Return [x, y] of the center of cell containing provided text 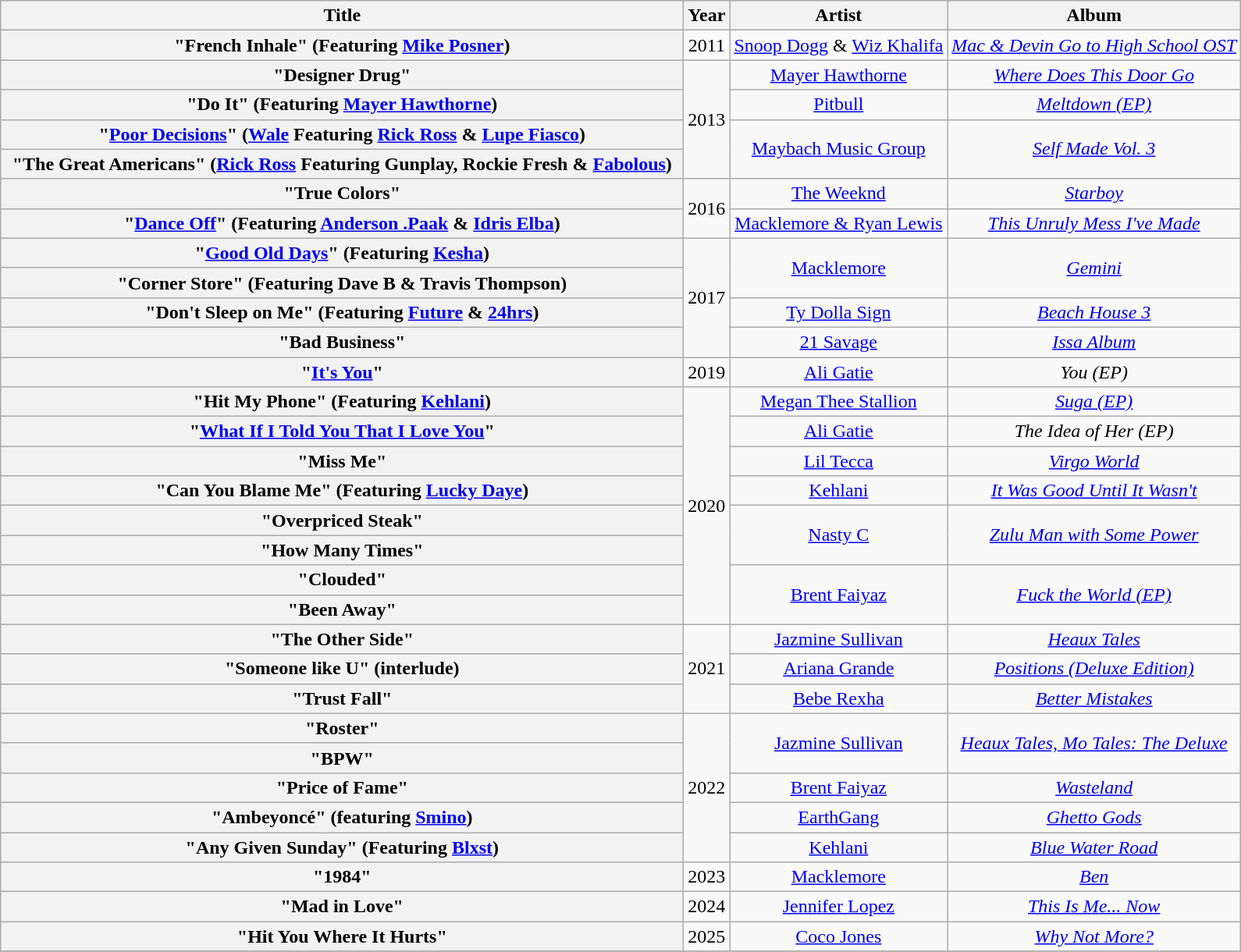
2019 [707, 372]
Ghetto Gods [1094, 817]
Self Made Vol. 3 [1094, 149]
"Dance Off" (Featuring Anderson .Paak & Idris Elba) [342, 223]
"French Inhale" (Featuring Mike Posner) [342, 45]
2023 [707, 877]
"Been Away" [342, 609]
Jennifer Lopez [838, 907]
Where Does This Door Go [1094, 75]
"The Other Side" [342, 639]
Macklemore & Ryan Lewis [838, 223]
Fuck the World (EP) [1094, 595]
Coco Jones [838, 936]
2013 [707, 119]
"Do It" (Featuring Mayer Hawthorne) [342, 105]
Heaux Tales, Mo Tales: The Deluxe [1094, 743]
"Clouded" [342, 580]
Starboy [1094, 194]
Mac & Devin Go to High School OST [1094, 45]
Ben [1094, 877]
"Don't Sleep on Me" (Featuring Future & 24hrs) [342, 312]
This Unruly Mess I've Made [1094, 223]
Blue Water Road [1094, 847]
2021 [707, 669]
Zulu Man with Some Power [1094, 535]
Album [1094, 16]
"Corner Store" (Featuring Dave B & Travis Thompson) [342, 282]
It Was Good Until It Wasn't [1094, 491]
Virgo World [1094, 461]
Gemini [1094, 268]
"Any Given Sunday" (Featuring Blxst) [342, 847]
2016 [707, 208]
"Hit You Where It Hurts" [342, 936]
21 Savage [838, 342]
Lil Tecca [838, 461]
"Ambeyoncé" (featuring Smino) [342, 817]
Mayer Hawthorne [838, 75]
Year [707, 16]
2022 [707, 787]
Snoop Dogg & Wiz Khalifa [838, 45]
Bebe Rexha [838, 698]
"Can You Blame Me" (Featuring Lucky Daye) [342, 491]
"Price of Fame" [342, 787]
The Idea of Her (EP) [1094, 432]
"What If I Told You That I Love You" [342, 432]
Title [342, 16]
Artist [838, 16]
"Designer Drug" [342, 75]
"Trust Fall" [342, 698]
2020 [707, 506]
Pitbull [838, 105]
EarthGang [838, 817]
"Someone like U" (interlude) [342, 669]
Nasty C [838, 535]
"BPW" [342, 758]
The Weeknd [838, 194]
"The Great Americans" (Rick Ross Featuring Gunplay, Rockie Fresh & Fabolous) [342, 164]
"Poor Decisions" (Wale Featuring Rick Ross & Lupe Fiasco) [342, 134]
Meltdown (EP) [1094, 105]
"How Many Times" [342, 550]
You (EP) [1094, 372]
Ariana Grande [838, 669]
Wasteland [1094, 787]
2017 [707, 297]
Heaux Tales [1094, 639]
2024 [707, 907]
This Is Me... Now [1094, 907]
"Mad in Love" [342, 907]
"Bad Business" [342, 342]
Better Mistakes [1094, 698]
Suga (EP) [1094, 402]
Why Not More? [1094, 936]
Issa Album [1094, 342]
Megan Thee Stallion [838, 402]
Maybach Music Group [838, 149]
"Miss Me" [342, 461]
"True Colors" [342, 194]
Ty Dolla Sign [838, 312]
2025 [707, 936]
2011 [707, 45]
"Roster" [342, 728]
"It's You" [342, 372]
Positions (Deluxe Edition) [1094, 669]
"Good Old Days" (Featuring Kesha) [342, 253]
"Hit My Phone" (Featuring Kehlani) [342, 402]
"1984" [342, 877]
"Overpriced Steak" [342, 520]
Beach House 3 [1094, 312]
